Provide the [X, Y] coordinate of the cell's center where the given text is located.  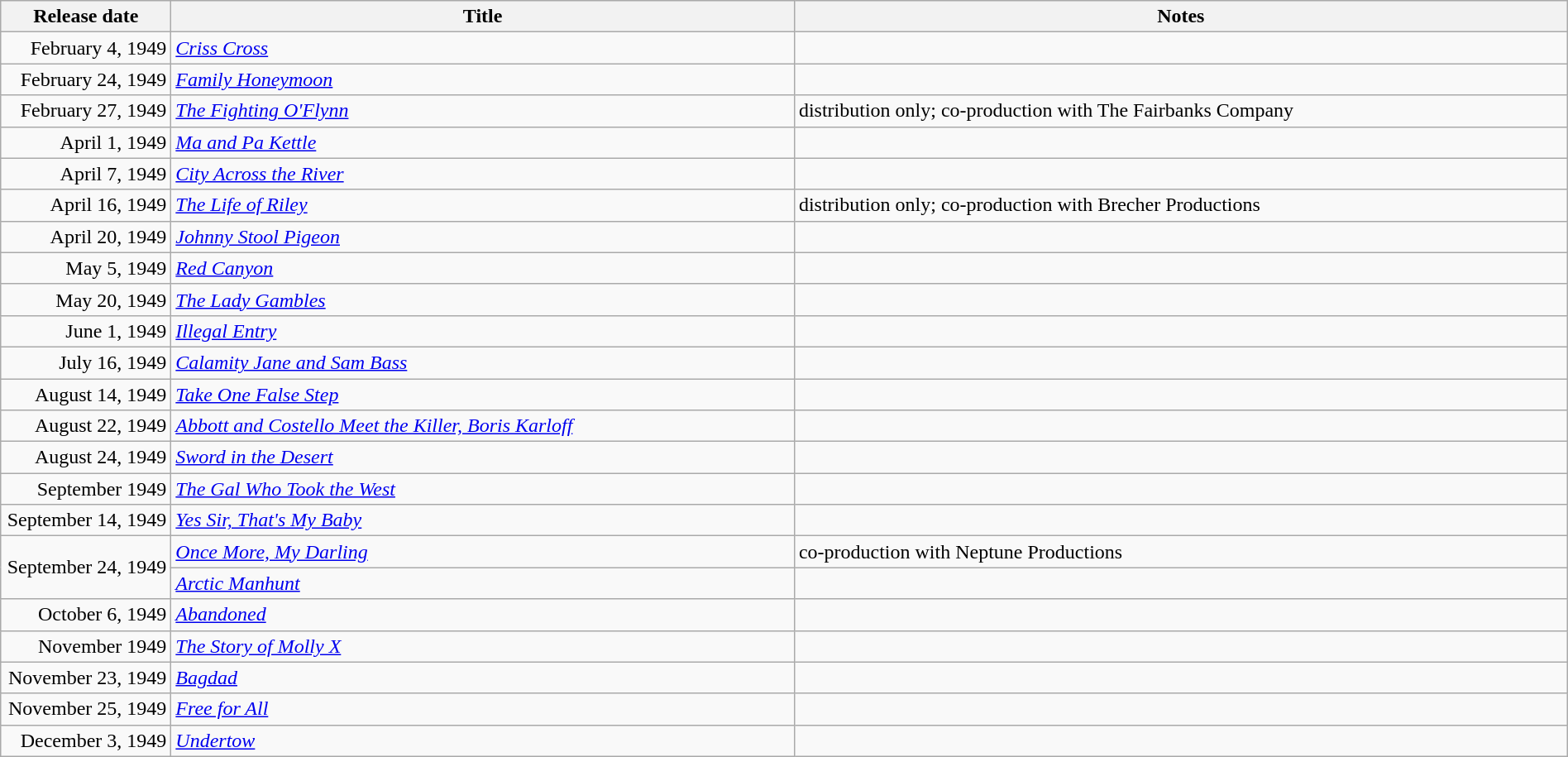
Family Honeymoon [483, 79]
Release date [86, 17]
Calamity Jane and Sam Bass [483, 362]
October 6, 1949 [86, 615]
Bagdad [483, 678]
Johnny Stool Pigeon [483, 237]
Free for All [483, 709]
February 24, 1949 [86, 79]
September 14, 1949 [86, 520]
November 1949 [86, 646]
Abandoned [483, 615]
November 23, 1949 [86, 678]
Red Canyon [483, 268]
The Life of Riley [483, 205]
April 20, 1949 [86, 237]
June 1, 1949 [86, 331]
April 7, 1949 [86, 174]
Illegal Entry [483, 331]
co-production with Neptune Productions [1181, 552]
The Fighting O'Flynn [483, 111]
distribution only; co-production with Brecher Productions [1181, 205]
Undertow [483, 740]
Title [483, 17]
December 3, 1949 [86, 740]
February 4, 1949 [86, 48]
The Gal Who Took the West [483, 489]
Arctic Manhunt [483, 583]
distribution only; co-production with The Fairbanks Company [1181, 111]
September 1949 [86, 489]
May 20, 1949 [86, 299]
August 22, 1949 [86, 426]
Once More, My Darling [483, 552]
August 14, 1949 [86, 395]
November 25, 1949 [86, 709]
Yes Sir, That's My Baby [483, 520]
July 16, 1949 [86, 362]
Criss Cross [483, 48]
April 1, 1949 [86, 142]
Ma and Pa Kettle [483, 142]
City Across the River [483, 174]
Take One False Step [483, 395]
August 24, 1949 [86, 458]
February 27, 1949 [86, 111]
Abbott and Costello Meet the Killer, Boris Karloff [483, 426]
The Story of Molly X [483, 646]
The Lady Gambles [483, 299]
May 5, 1949 [86, 268]
April 16, 1949 [86, 205]
Sword in the Desert [483, 458]
September 24, 1949 [86, 568]
Notes [1181, 17]
